Scan for the cell matching the given text and deliver its (X, Y) coordinate at center. 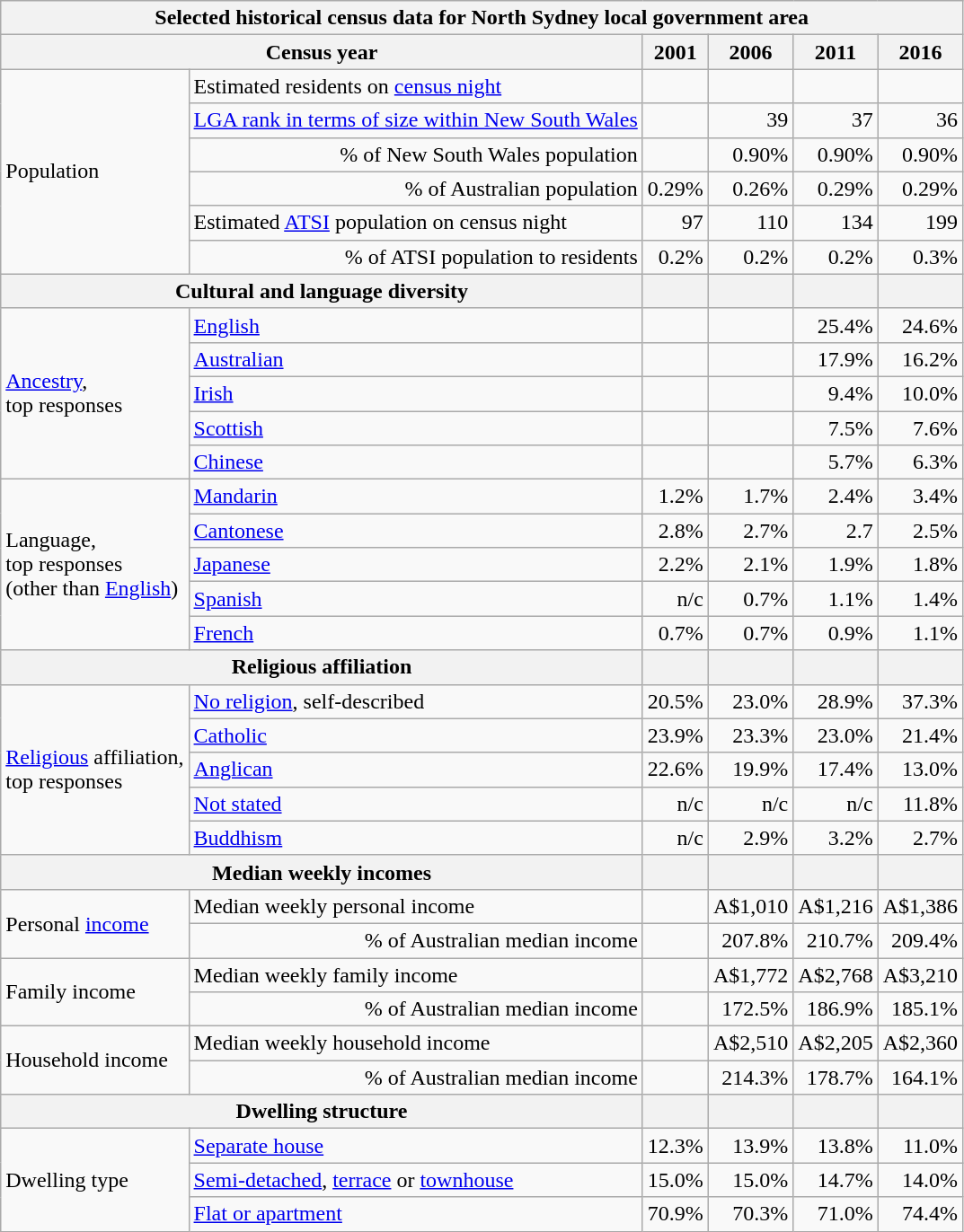
24.6% (920, 325)
A$2,360 (920, 1043)
A$1,010 (750, 906)
2001 (676, 52)
Chinese (415, 462)
Spanish (415, 599)
25.4% (836, 325)
2.9% (750, 838)
French (415, 633)
Cultural and language diversity (322, 291)
2.4% (836, 497)
A$1,386 (920, 906)
13.9% (750, 1146)
17.9% (836, 359)
Cantonese (415, 531)
17.4% (836, 770)
7.6% (920, 428)
Dwelling type (95, 1180)
210.7% (836, 940)
Flat or apartment (415, 1214)
23.3% (750, 735)
Japanese (415, 565)
110 (750, 223)
178.7% (836, 1078)
Language,top responses(other than English) (95, 565)
Family income (95, 991)
% of New South Wales population (415, 154)
13.8% (836, 1146)
2006 (750, 52)
Mandarin (415, 497)
Personal income (95, 923)
Separate house (415, 1146)
37 (836, 120)
A$1,772 (750, 974)
134 (836, 223)
97 (676, 223)
Dwelling structure (322, 1112)
9.4% (836, 393)
185.1% (920, 1009)
28.9% (836, 701)
English (415, 325)
11.8% (920, 804)
2.7 (836, 531)
14.7% (836, 1180)
207.8% (750, 940)
21.4% (920, 735)
10.0% (920, 393)
Buddhism (415, 838)
Catholic (415, 735)
Ancestry,top responses (95, 393)
1.4% (920, 599)
39 (750, 120)
11.0% (920, 1146)
3.4% (920, 497)
164.1% (920, 1078)
A$2,205 (836, 1043)
Semi-detached, terrace or townhouse (415, 1180)
Religious affiliation (322, 667)
Scottish (415, 428)
A$2,768 (836, 974)
71.0% (836, 1214)
Selected historical census data for North Sydney local government area (482, 18)
199 (920, 223)
0.3% (920, 257)
37.3% (920, 701)
Population (95, 172)
2.2% (676, 565)
36 (920, 120)
16.2% (920, 359)
Estimated residents on census night (415, 86)
23.9% (676, 735)
Religious affiliation,top responses (95, 770)
3.2% (836, 838)
1.8% (920, 565)
2.8% (676, 531)
2.1% (750, 565)
74.4% (920, 1214)
19.9% (750, 770)
Irish (415, 393)
0.26% (750, 189)
2011 (836, 52)
70.9% (676, 1214)
% of ATSI population to residents (415, 257)
A$1,216 (836, 906)
172.5% (750, 1009)
Estimated ATSI population on census night (415, 223)
LGA rank in terms of size within New South Wales (415, 120)
20.5% (676, 701)
7.5% (836, 428)
Median weekly family income (415, 974)
Not stated (415, 804)
Median weekly household income (415, 1043)
Anglican (415, 770)
1.9% (836, 565)
22.6% (676, 770)
2016 (920, 52)
186.9% (836, 1009)
Census year (322, 52)
1.7% (750, 497)
Australian (415, 359)
70.3% (750, 1214)
Median weekly incomes (322, 872)
5.7% (836, 462)
1.2% (676, 497)
A$3,210 (920, 974)
Household income (95, 1060)
12.3% (676, 1146)
6.3% (920, 462)
13.0% (920, 770)
Median weekly personal income (415, 906)
209.4% (920, 940)
0.9% (836, 633)
No religion, self-described (415, 701)
2.5% (920, 531)
14.0% (920, 1180)
% of Australian population (415, 189)
A$2,510 (750, 1043)
214.3% (750, 1078)
